Detect which cell encompasses the target text, then output its [X, Y] center coordinate. 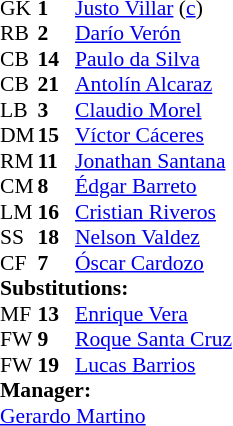
Nelson Valdez [154, 237]
RB [19, 33]
2 [57, 33]
15 [57, 135]
RM [19, 161]
19 [57, 365]
14 [57, 59]
9 [57, 339]
Claudio Morel [154, 110]
Jonathan Santana [154, 161]
Manager: [116, 391]
CM [19, 187]
18 [57, 237]
DM [19, 135]
3 [57, 110]
MF [19, 314]
Roque Santa Cruz [154, 339]
CF [19, 263]
13 [57, 314]
21 [57, 85]
LM [19, 212]
Óscar Cardozo [154, 263]
Paulo da Silva [154, 59]
Cristian Riveros [154, 212]
Antolín Alcaraz [154, 85]
Víctor Cáceres [154, 135]
Enrique Vera [154, 314]
Substitutions: [116, 289]
LB [19, 110]
7 [57, 263]
Darío Verón [154, 33]
11 [57, 161]
16 [57, 212]
Lucas Barrios [154, 365]
Édgar Barreto [154, 187]
8 [57, 187]
SS [19, 237]
